From the cell containing the given text, extract its center point as [x, y] coordinate. 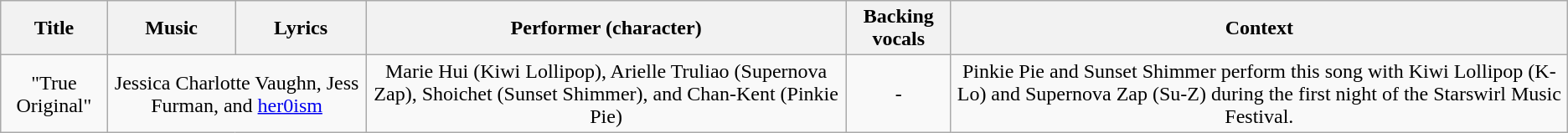
Backing vocals [898, 28]
Performer (character) [606, 28]
Music [171, 28]
Marie Hui (Kiwi Lollipop), Arielle Truliao (Supernova Zap), Shoichet (Sunset Shimmer), and Chan-Kent (Pinkie Pie) [606, 94]
Title [54, 28]
Context [1259, 28]
Jessica Charlotte Vaughn, Jess Furman, and her0ism [236, 94]
Lyrics [301, 28]
"True Original" [54, 94]
- [898, 94]
